Return (x, y) of the center of cell containing provided text 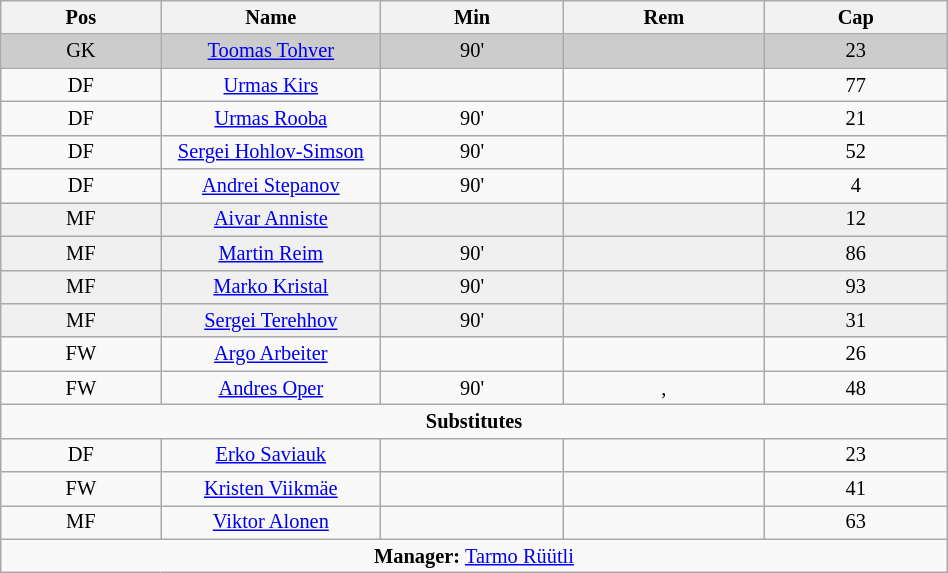
Manager: Tarmo Rüütli (474, 556)
52 (856, 152)
77 (856, 85)
86 (856, 253)
Viktor Alonen (271, 522)
Sergei Terehhov (271, 320)
Urmas Rooba (271, 118)
4 (856, 186)
Urmas Kirs (271, 85)
Substitutes (474, 421)
Rem (664, 17)
, (664, 388)
Sergei Hohlov-Simson (271, 152)
Aivar Anniste (271, 219)
31 (856, 320)
Name (271, 17)
Andrei Stepanov (271, 186)
21 (856, 118)
Pos (81, 17)
Toomas Tohver (271, 51)
Erko Saviauk (271, 455)
12 (856, 219)
48 (856, 388)
26 (856, 354)
GK (81, 51)
41 (856, 489)
63 (856, 522)
Min (472, 17)
Andres Oper (271, 388)
Marko Kristal (271, 287)
93 (856, 287)
Kristen Viikmäe (271, 489)
Argo Arbeiter (271, 354)
Martin Reim (271, 253)
Cap (856, 17)
